Detect which cell encompasses the target text, then output its (x, y) center coordinate. 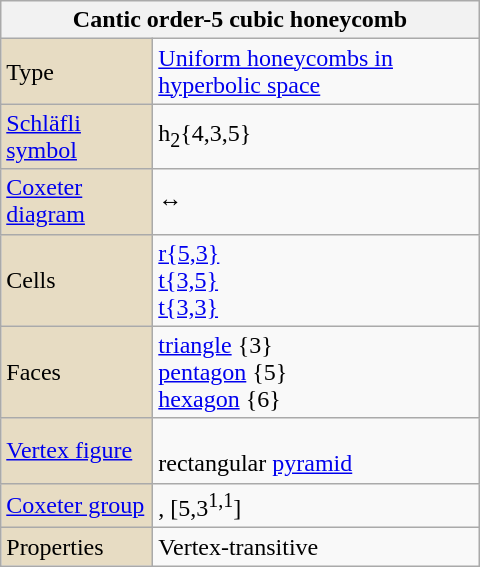
Vertex figure (77, 450)
rectangular pyramid (316, 450)
Schläfli symbol (77, 136)
Uniform honeycombs in hyperbolic space (316, 72)
Faces (77, 372)
↔ (316, 202)
, [5,31,1] (316, 506)
Type (77, 72)
Properties (77, 547)
Vertex-transitive (316, 547)
r{5,3} t{3,5} t{3,3} (316, 280)
h2{4,3,5} (316, 136)
Coxeter diagram (77, 202)
Coxeter group (77, 506)
Cells (77, 280)
Cantic order-5 cubic honeycomb (240, 20)
triangle {3}pentagon {5}hexagon {6} (316, 372)
